Pinpoint the cell where the given text exists, returning its [x, y] midpoint coordinate. 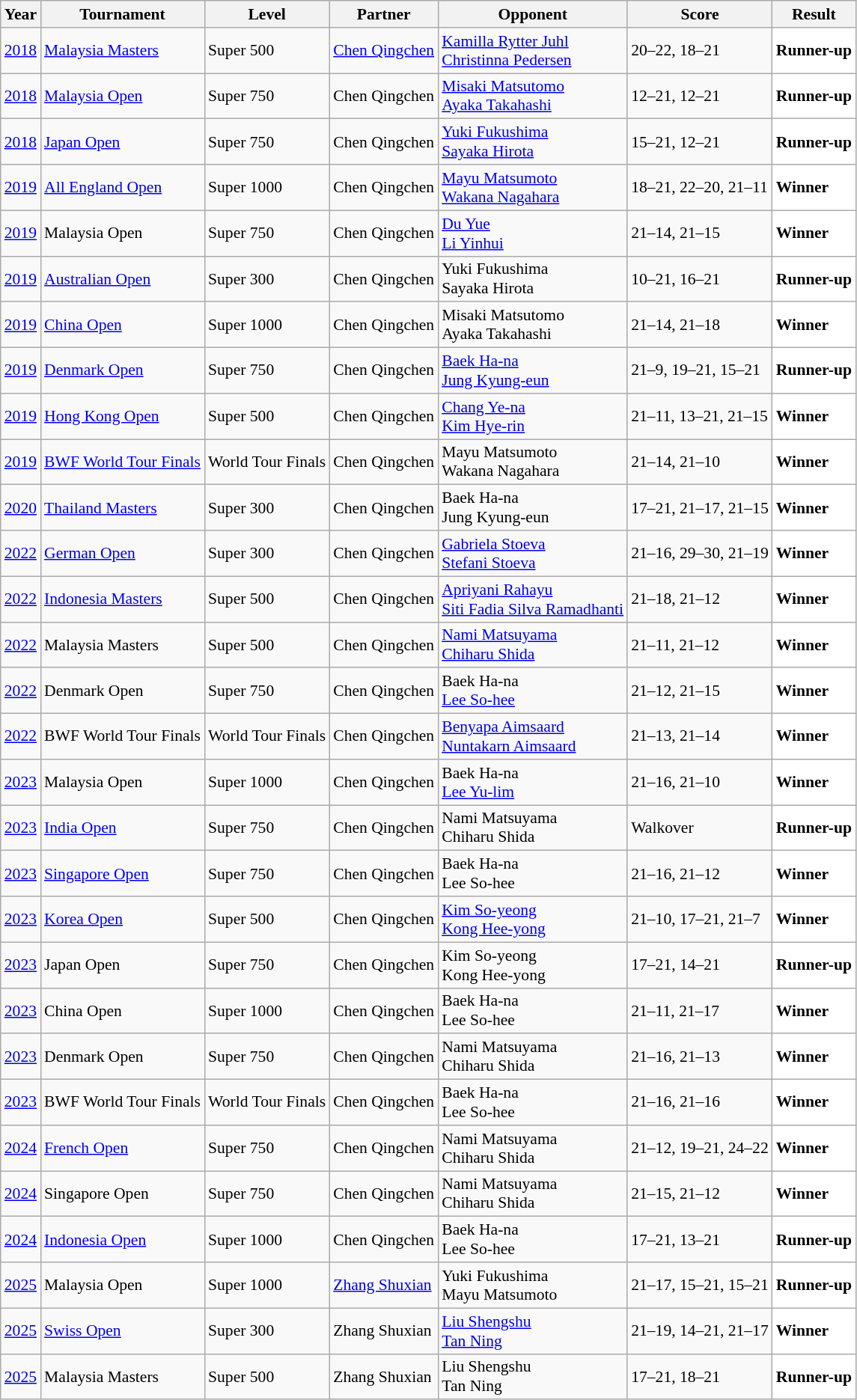
21–19, 14–21, 21–17 [700, 1330]
Australian Open [123, 278]
21–14, 21–10 [700, 462]
21–14, 21–18 [700, 325]
India Open [123, 828]
Chang Ye-na Kim Hye-rin [533, 416]
21–18, 21–12 [700, 599]
Yuki Fukushima Mayu Matsumoto [533, 1286]
17–21, 21–17, 21–15 [700, 507]
Gabriela Stoeva Stefani Stoeva [533, 554]
Result [814, 14]
20–22, 18–21 [700, 51]
10–21, 16–21 [700, 278]
Swiss Open [123, 1330]
21–17, 15–21, 15–21 [700, 1286]
21–16, 21–16 [700, 1103]
21–16, 21–10 [700, 783]
21–16, 21–13 [700, 1057]
15–21, 12–21 [700, 142]
21–9, 19–21, 15–21 [700, 371]
Du Yue Li Yinhui [533, 233]
German Open [123, 554]
2020 [21, 507]
21–11, 21–17 [700, 1010]
Opponent [533, 14]
21–12, 21–15 [700, 691]
21–16, 29–30, 21–19 [700, 554]
21–11, 13–21, 21–15 [700, 416]
Kamilla Rytter Juhl Christinna Pedersen [533, 51]
Korea Open [123, 919]
Thailand Masters [123, 507]
Indonesia Masters [123, 599]
Tournament [123, 14]
21–10, 17–21, 21–7 [700, 919]
Benyapa Aimsaard Nuntakarn Aimsaard [533, 736]
21–16, 21–12 [700, 874]
Apriyani Rahayu Siti Fadia Silva Ramadhanti [533, 599]
18–21, 22–20, 21–11 [700, 187]
Score [700, 14]
All England Open [123, 187]
Hong Kong Open [123, 416]
17–21, 13–21 [700, 1239]
French Open [123, 1148]
Walkover [700, 828]
Level [266, 14]
Year [21, 14]
12–21, 12–21 [700, 96]
17–21, 18–21 [700, 1377]
Partner [383, 14]
21–15, 21–12 [700, 1194]
21–14, 21–15 [700, 233]
21–12, 19–21, 24–22 [700, 1148]
21–11, 21–12 [700, 645]
17–21, 14–21 [700, 965]
Baek Ha-na Lee Yu-lim [533, 783]
21–13, 21–14 [700, 736]
Indonesia Open [123, 1239]
